Return the (X, Y) coordinate for the center point of the cell that contains the specified text.  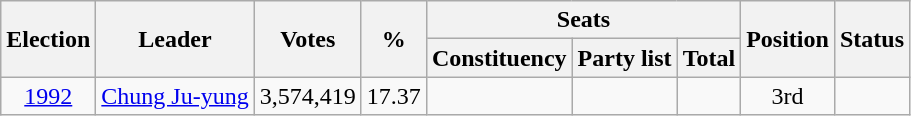
Position (788, 39)
% (394, 39)
1992 (48, 96)
Seats (583, 20)
Party list (624, 58)
17.37 (394, 96)
Status (872, 39)
Leader (175, 39)
Votes (308, 39)
Constituency (499, 58)
3,574,419 (308, 96)
3rd (788, 96)
Chung Ju-yung (175, 96)
Election (48, 39)
Total (709, 58)
